Determine the [X, Y] coordinate at the center of the cell enclosing the given text.  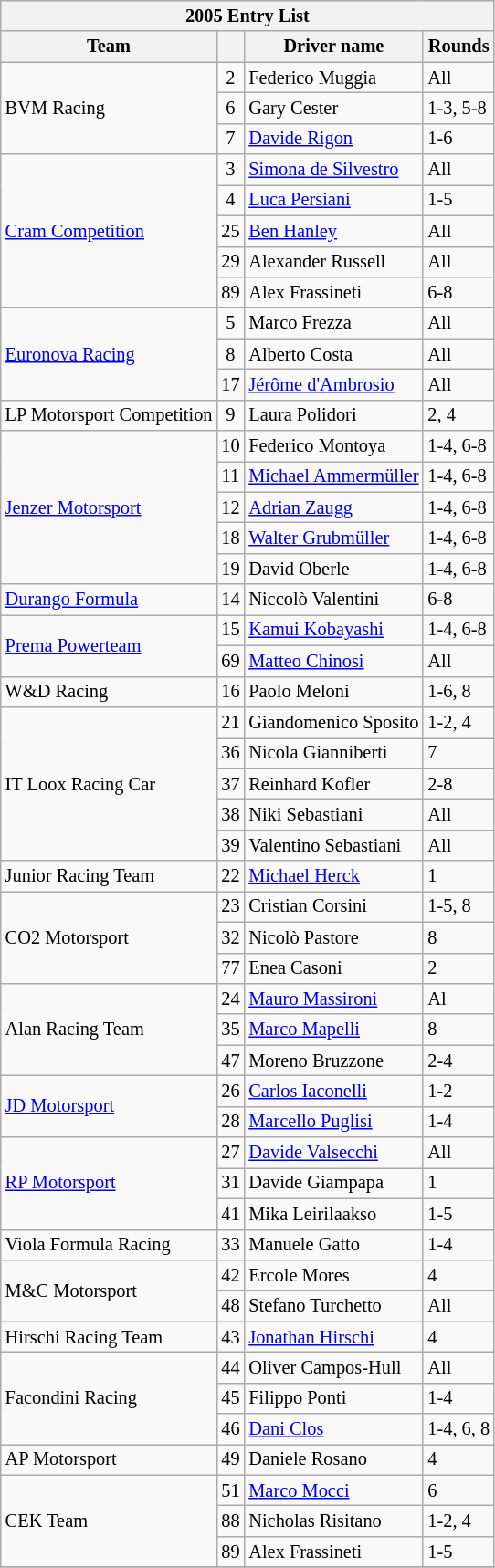
David Oberle [333, 569]
26 [230, 1091]
Cristian Corsini [333, 906]
Alberto Costa [333, 354]
Prema Powerteam [110, 644]
Nicolò Pastore [333, 937]
17 [230, 384]
2, 4 [458, 415]
Mika Leirilaakso [333, 1214]
Davide Giampapa [333, 1183]
Marco Mapelli [333, 1030]
9 [230, 415]
33 [230, 1245]
16 [230, 692]
W&D Racing [110, 692]
RP Motorsport [110, 1183]
Jonathan Hirschi [333, 1337]
46 [230, 1429]
Davide Valsecchi [333, 1153]
23 [230, 906]
47 [230, 1061]
Walter Grubmüller [333, 538]
Filippo Ponti [333, 1398]
Viola Formula Racing [110, 1245]
Michael Herck [333, 876]
Jenzer Motorsport [110, 507]
36 [230, 753]
IT Loox Racing Car [110, 783]
Ercole Mores [333, 1275]
Hirschi Racing Team [110, 1337]
Team [110, 47]
1-3, 5-8 [458, 108]
Matteo Chinosi [333, 661]
Dani Clos [333, 1429]
41 [230, 1214]
49 [230, 1459]
43 [230, 1337]
Durango Formula [110, 600]
Alan Racing Team [110, 1030]
10 [230, 446]
Gary Cester [333, 108]
12 [230, 507]
Facondini Racing [110, 1398]
14 [230, 600]
44 [230, 1367]
2-4 [458, 1061]
Federico Montoya [333, 446]
45 [230, 1398]
3 [230, 170]
Paolo Meloni [333, 692]
Nicola Gianniberti [333, 753]
Giandomenico Sposito [333, 722]
Valentino Sebastiani [333, 845]
19 [230, 569]
Marco Mocci [333, 1490]
Mauro Massironi [333, 998]
21 [230, 722]
27 [230, 1153]
77 [230, 968]
M&C Motorsport [110, 1291]
Jérôme d'Ambrosio [333, 384]
Daniele Rosano [333, 1459]
Carlos Iaconelli [333, 1091]
Federico Muggia [333, 78]
Simona de Silvestro [333, 170]
31 [230, 1183]
48 [230, 1306]
JD Motorsport [110, 1106]
Ben Hanley [333, 231]
Davide Rigon [333, 139]
Moreno Bruzzone [333, 1061]
Euronova Racing [110, 354]
Manuele Gatto [333, 1245]
Nicholas Risitano [333, 1521]
Marco Frezza [333, 323]
Driver name [333, 47]
Luca Persiani [333, 200]
Al [458, 998]
88 [230, 1521]
18 [230, 538]
Alexander Russell [333, 262]
25 [230, 231]
1-6 [458, 139]
Kamui Kobayashi [333, 630]
CO2 Motorsport [110, 936]
1-6, 8 [458, 692]
AP Motorsport [110, 1459]
2005 Entry List [247, 16]
Marcello Puglisi [333, 1122]
Niccolò Valentini [333, 600]
Oliver Campos-Hull [333, 1367]
2-8 [458, 784]
1-5, 8 [458, 906]
39 [230, 845]
42 [230, 1275]
22 [230, 876]
32 [230, 937]
28 [230, 1122]
Laura Polidori [333, 415]
1-2 [458, 1091]
BVM Racing [110, 108]
1-4, 6, 8 [458, 1429]
Michael Ammermüller [333, 476]
51 [230, 1490]
35 [230, 1030]
Reinhard Kofler [333, 784]
5 [230, 323]
Niki Sebastiani [333, 814]
Rounds [458, 47]
11 [230, 476]
Junior Racing Team [110, 876]
15 [230, 630]
29 [230, 262]
38 [230, 814]
CEK Team [110, 1521]
Stefano Turchetto [333, 1306]
LP Motorsport Competition [110, 415]
37 [230, 784]
24 [230, 998]
69 [230, 661]
Enea Casoni [333, 968]
Cram Competition [110, 231]
Adrian Zaugg [333, 507]
